Pinpoint the cell where the given text exists, returning its [x, y] midpoint coordinate. 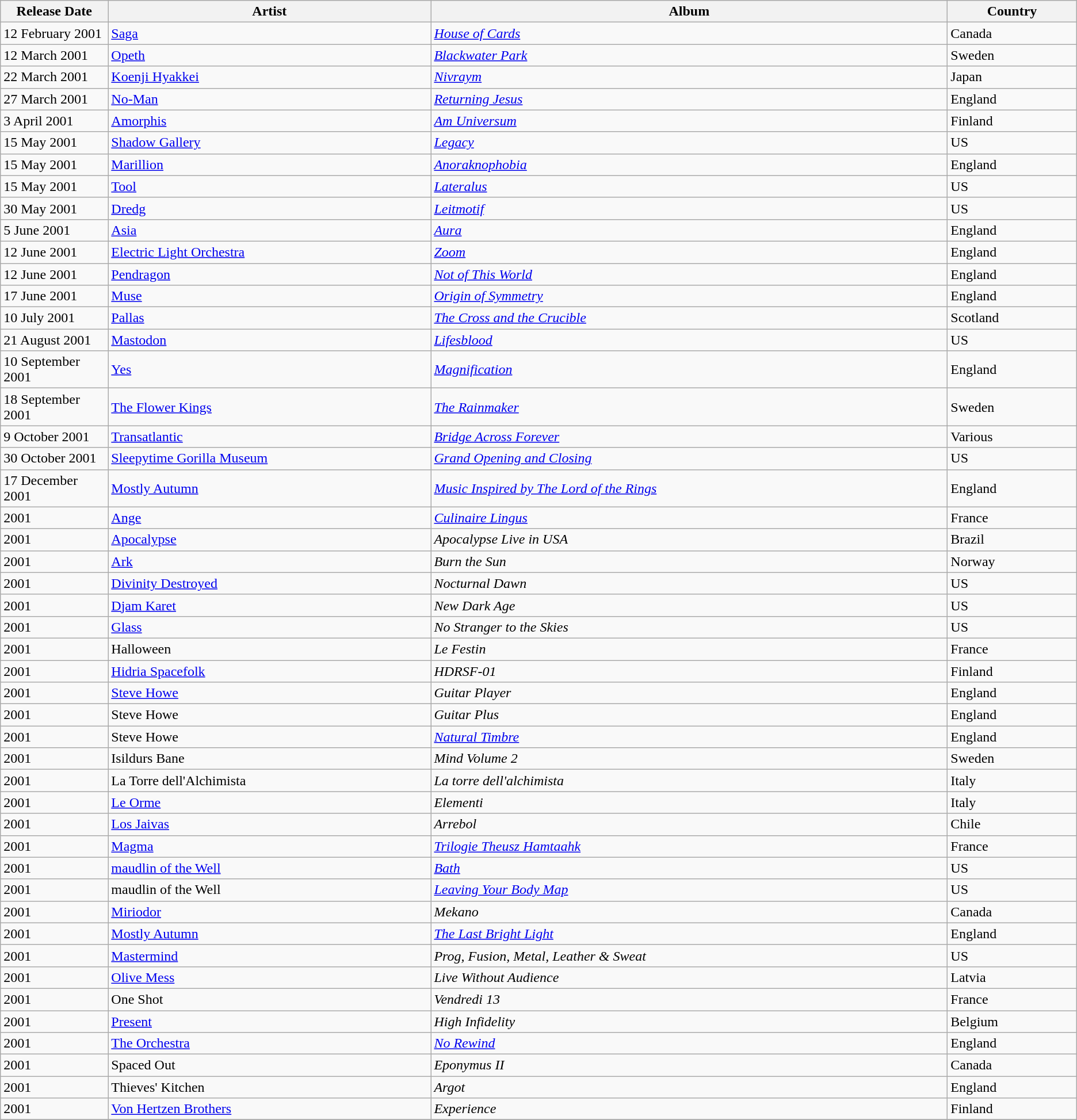
Spaced Out [269, 1065]
Anoraknophobia [689, 165]
Argot [689, 1087]
Latvia [1012, 977]
10 July 2001 [54, 318]
Los Jaivas [269, 824]
Lateralus [689, 186]
The Orchestra [269, 1043]
Music Inspired by The Lord of the Rings [689, 488]
Belgium [1012, 1021]
No Stranger to the Skies [689, 627]
Leitmotif [689, 208]
Origin of Symmetry [689, 296]
One Shot [269, 999]
Opeth [269, 55]
Koenji Hyakkei [269, 77]
Various [1012, 437]
Guitar Plus [689, 715]
Country [1012, 12]
Natural Timbre [689, 737]
Live Without Audience [689, 977]
12 February 2001 [54, 33]
La torre dell'alchimista [689, 781]
Apocalypse [269, 540]
Pallas [269, 318]
Eponymus II [689, 1065]
Aura [689, 230]
Experience [689, 1109]
Le Festin [689, 649]
Mekano [689, 912]
Release Date [54, 12]
Electric Light Orchestra [269, 252]
9 October 2001 [54, 437]
Chile [1012, 824]
Amorphis [269, 121]
17 December 2001 [54, 488]
Present [269, 1021]
Arrebol [689, 824]
Apocalypse Live in USA [689, 540]
Von Hertzen Brothers [269, 1109]
Asia [269, 230]
27 March 2001 [54, 99]
Olive Mess [269, 977]
Ark [269, 561]
Bridge Across Forever [689, 437]
Magma [269, 846]
Burn the Sun [689, 561]
Le Orme [269, 802]
Sleepytime Gorilla Museum [269, 458]
Shadow Gallery [269, 143]
No Rewind [689, 1043]
Not of This World [689, 274]
Tool [269, 186]
Guitar Player [689, 693]
Pendragon [269, 274]
The Flower Kings [269, 407]
New Dark Age [689, 605]
High Infidelity [689, 1021]
No-Man [269, 99]
La Torre dell'Alchimista [269, 781]
30 May 2001 [54, 208]
Saga [269, 33]
Djam Karet [269, 605]
Bath [689, 868]
Divinity Destroyed [269, 583]
Returning Jesus [689, 99]
Norway [1012, 561]
Nivraym [689, 77]
22 March 2001 [54, 77]
Miriodor [269, 912]
18 September 2001 [54, 407]
3 April 2001 [54, 121]
The Last Bright Light [689, 934]
House of Cards [689, 33]
Magnification [689, 369]
30 October 2001 [54, 458]
Blackwater Park [689, 55]
Isildurs Bane [269, 759]
12 March 2001 [54, 55]
Mind Volume 2 [689, 759]
HDRSF-01 [689, 671]
Transatlantic [269, 437]
Glass [269, 627]
Prog, Fusion, Metal, Leather & Sweat [689, 955]
Trilogie Theusz Hamtaahk [689, 846]
Japan [1012, 77]
Dredg [269, 208]
The Cross and the Crucible [689, 318]
Hidria Spacefolk [269, 671]
Artist [269, 12]
Zoom [689, 252]
Mastermind [269, 955]
Halloween [269, 649]
Culinaire Lingus [689, 518]
The Rainmaker [689, 407]
Grand Opening and Closing [689, 458]
17 June 2001 [54, 296]
21 August 2001 [54, 340]
Marillion [269, 165]
Muse [269, 296]
Legacy [689, 143]
Yes [269, 369]
Nocturnal Dawn [689, 583]
Am Universum [689, 121]
Elementi [689, 802]
Scotland [1012, 318]
Brazil [1012, 540]
Lifesblood [689, 340]
Album [689, 12]
Mastodon [269, 340]
Leaving Your Body Map [689, 890]
Vendredi 13 [689, 999]
5 June 2001 [54, 230]
Thieves' Kitchen [269, 1087]
Ange [269, 518]
10 September 2001 [54, 369]
